Detect which cell encompasses the target text, then output its [x, y] center coordinate. 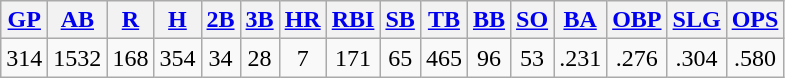
465 [444, 58]
.304 [696, 58]
SLG [696, 20]
R [130, 20]
.580 [755, 58]
168 [130, 58]
SB [400, 20]
TB [444, 20]
96 [488, 58]
53 [532, 58]
BA [580, 20]
HR [302, 20]
.276 [637, 58]
314 [24, 58]
RBI [353, 20]
AB [78, 20]
7 [302, 58]
2B [220, 20]
H [178, 20]
BB [488, 20]
34 [220, 58]
354 [178, 58]
3B [260, 20]
OBP [637, 20]
SO [532, 20]
OPS [755, 20]
65 [400, 58]
1532 [78, 58]
171 [353, 58]
28 [260, 58]
.231 [580, 58]
GP [24, 20]
